Return [X, Y] of the center of cell containing provided text 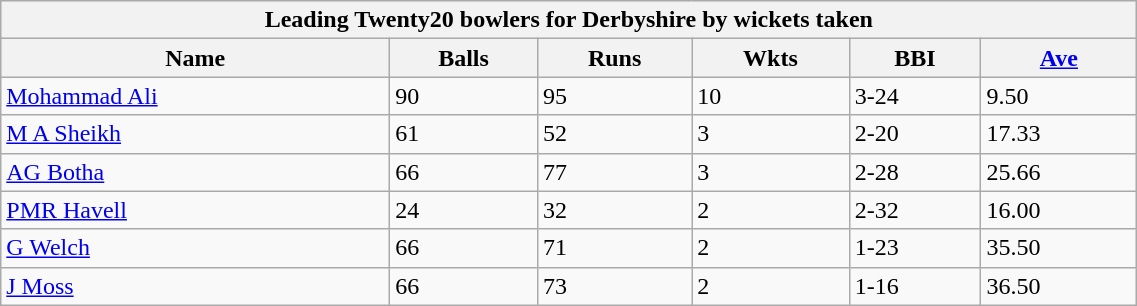
AG Botha [196, 172]
1-16 [915, 286]
Balls [464, 58]
90 [464, 96]
95 [614, 96]
25.66 [1059, 172]
32 [614, 210]
73 [614, 286]
3-24 [915, 96]
Ave [1059, 58]
Mohammad Ali [196, 96]
52 [614, 134]
Wkts [770, 58]
Name [196, 58]
BBI [915, 58]
35.50 [1059, 248]
61 [464, 134]
PMR Havell [196, 210]
9.50 [1059, 96]
Runs [614, 58]
71 [614, 248]
17.33 [1059, 134]
16.00 [1059, 210]
2-28 [915, 172]
G Welch [196, 248]
24 [464, 210]
Leading Twenty20 bowlers for Derbyshire by wickets taken [569, 20]
77 [614, 172]
J Moss [196, 286]
1-23 [915, 248]
M A Sheikh [196, 134]
36.50 [1059, 286]
2-32 [915, 210]
2-20 [915, 134]
10 [770, 96]
